Output the (x, y) coordinate of the center of the cell containing the given text.  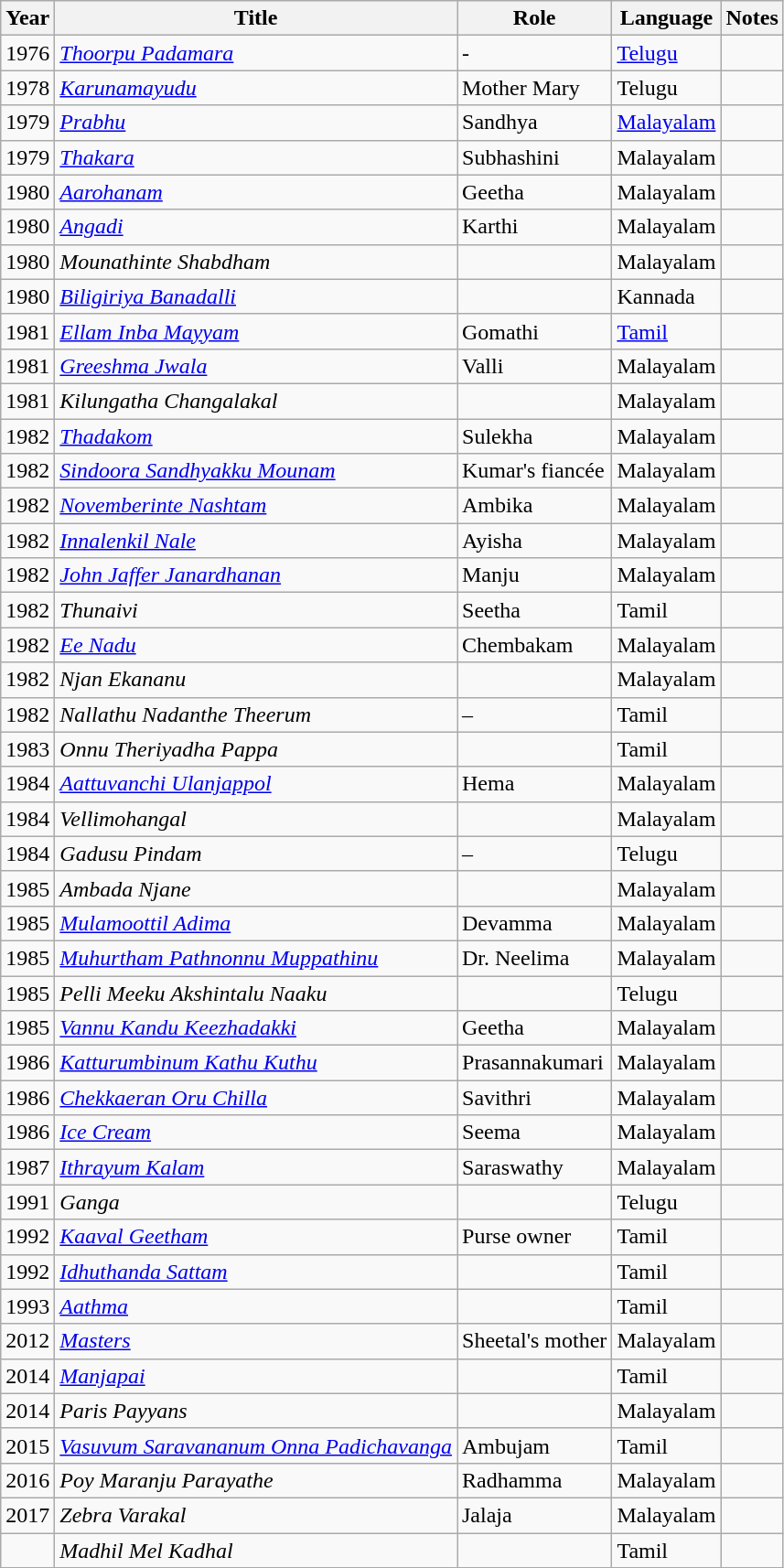
Idhuthanda Sattam (256, 1272)
2015 (27, 1445)
Madhil Mel Kadhal (256, 1551)
1983 (27, 749)
Saraswathy (534, 1167)
Year (27, 18)
Thunaivi (256, 610)
Kaaval Geetham (256, 1237)
Mulamoottil Adima (256, 923)
Prasannakumari (534, 1063)
Ambika (534, 506)
1976 (27, 53)
Pelli Meeku Akshintalu Naaku (256, 993)
Biligiriya Banadalli (256, 296)
Subhashini (534, 157)
Thakara (256, 157)
1991 (27, 1202)
Aattuvanchi Ulanjappol (256, 784)
Innalenkil Nale (256, 541)
Katturumbinum Kathu Kuthu (256, 1063)
Jalaja (534, 1515)
John Jaffer Janardhanan (256, 575)
Sulekha (534, 436)
Ice Cream (256, 1133)
- (534, 53)
Language (666, 18)
Vellimohangal (256, 819)
Zebra Varakal (256, 1515)
Ambada Njane (256, 888)
Ganga (256, 1202)
Dr. Neelima (534, 958)
Poy Maranju Parayathe (256, 1480)
Chembakam (534, 645)
Seetha (534, 610)
Thadakom (256, 436)
Kannada (666, 296)
1987 (27, 1167)
1993 (27, 1306)
Masters (256, 1341)
Title (256, 18)
Devamma (534, 923)
Vannu Kandu Keezhadakki (256, 1028)
Novemberinte Nashtam (256, 506)
Ellam Inba Mayyam (256, 331)
Sandhya (534, 123)
Mother Mary (534, 88)
Njan Ekananu (256, 680)
Onnu Theriyadha Pappa (256, 749)
Vasuvum Saravananum Onna Padichavanga (256, 1445)
Savithri (534, 1098)
Karthi (534, 227)
Mounathinte Shabdham (256, 262)
Radhamma (534, 1480)
Prabhu (256, 123)
Angadi (256, 227)
Paris Payyans (256, 1411)
Notes (752, 18)
Aarohanam (256, 192)
Sindoora Sandhyakku Mounam (256, 471)
1978 (27, 88)
Kumar's fiancée (534, 471)
2016 (27, 1480)
Gadusu Pindam (256, 854)
Greeshma Jwala (256, 366)
Aathma (256, 1306)
Karunamayudu (256, 88)
Gomathi (534, 331)
Ambujam (534, 1445)
Seema (534, 1133)
Ithrayum Kalam (256, 1167)
Muhurtham Pathnonnu Muppathinu (256, 958)
Manjapai (256, 1376)
Nallathu Nadanthe Theerum (256, 714)
Kilungatha Changalakal (256, 401)
Sheetal's mother (534, 1341)
Purse owner (534, 1237)
Chekkaeran Oru Chilla (256, 1098)
2012 (27, 1341)
Manju (534, 575)
Valli (534, 366)
Ayisha (534, 541)
Hema (534, 784)
Thoorpu Padamara (256, 53)
Ee Nadu (256, 645)
Role (534, 18)
2017 (27, 1515)
